Scan for the cell matching the given text and deliver its (X, Y) coordinate at center. 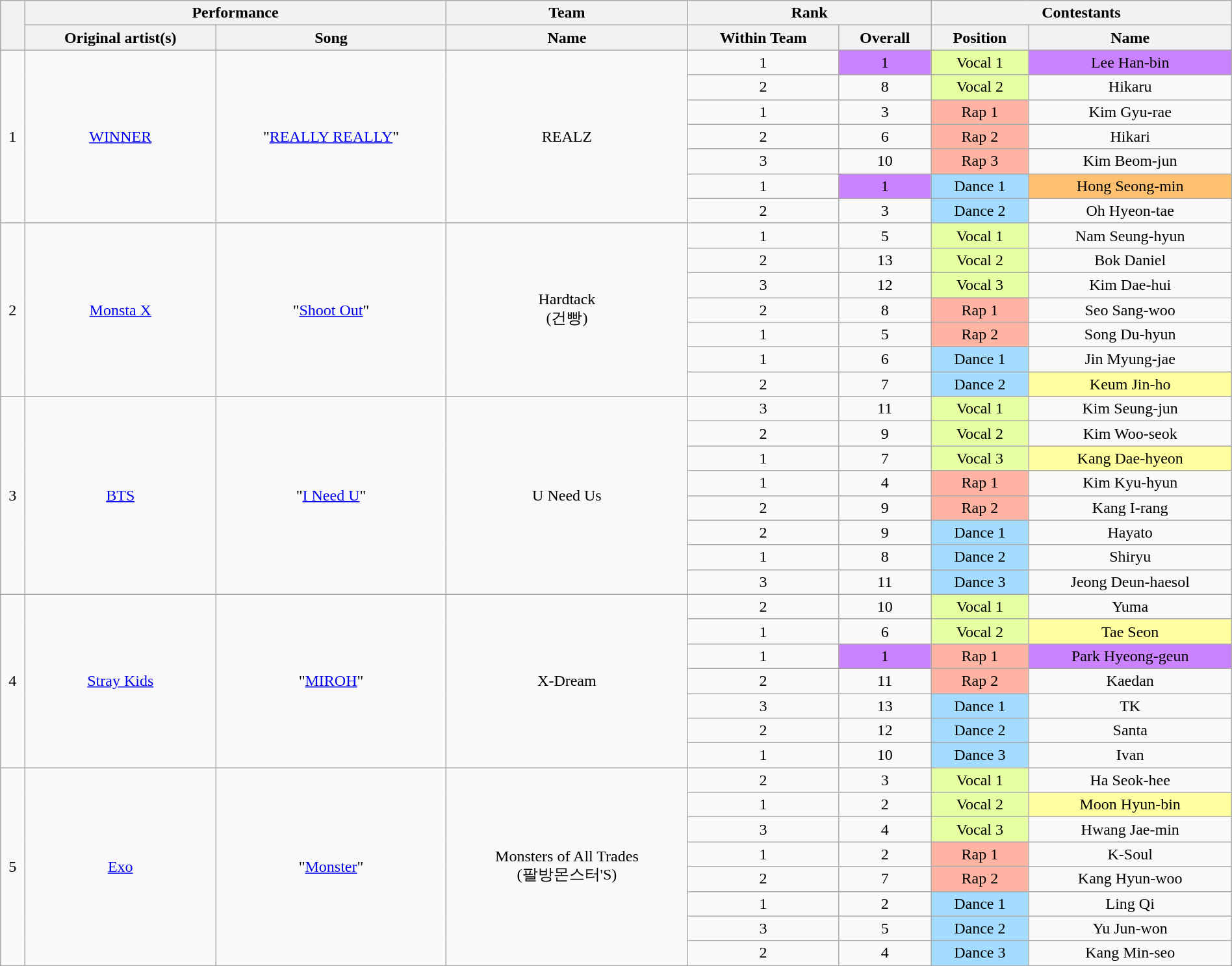
Kang Dae-hyeon (1130, 458)
Kang Hyun-woo (1130, 879)
Monsta X (121, 309)
Yuma (1130, 607)
Moon Hyun-bin (1130, 805)
Nam Seung-hyun (1130, 235)
Ivan (1130, 755)
Position (980, 38)
Exo (121, 867)
Keum Jin-ho (1130, 384)
"I Need U" (331, 495)
Yu Jun-won (1130, 928)
Hayato (1130, 532)
"REALLY REALLY" (331, 137)
BTS (121, 495)
TK (1130, 705)
Santa (1130, 731)
Hikari (1130, 137)
K-Soul (1130, 854)
Hardtack(건빵) (567, 309)
Contestants (1081, 13)
Bok Daniel (1130, 260)
Oh Hyeon-tae (1130, 211)
Jeong Deun-haesol (1130, 582)
Performance (235, 13)
Kang I-rang (1130, 508)
Kim Gyu-rae (1130, 112)
Kim Seung-jun (1130, 409)
Monsters of All Trades(팔방몬스터'S) (567, 867)
Jin Myung-jae (1130, 359)
Kim Beom-jun (1130, 161)
"Monster" (331, 867)
Shiryu (1130, 557)
U Need Us (567, 495)
Overall (885, 38)
Kang Min-seo (1130, 953)
Kim Dae-hui (1130, 285)
Stray Kids (121, 681)
Kim Kyu-hyun (1130, 483)
Park Hyeong-geun (1130, 656)
Team (567, 13)
Song (331, 38)
Hikaru (1130, 87)
Hong Seong-min (1130, 186)
Ling Qi (1130, 904)
Kaedan (1130, 681)
REALZ (567, 137)
Within Team (763, 38)
Kim Woo-seok (1130, 434)
Rap 3 (980, 161)
Lee Han-bin (1130, 62)
"MIROH" (331, 681)
Seo Sang-woo (1130, 310)
Original artist(s) (121, 38)
Song Du-hyun (1130, 335)
Hwang Jae-min (1130, 829)
Ha Seok-hee (1130, 780)
X-Dream (567, 681)
Rank (809, 13)
WINNER (121, 137)
"Shoot Out" (331, 309)
Tae Seon (1130, 631)
